Identify which cell holds the provided text, then report its [x, y] central coordinate. 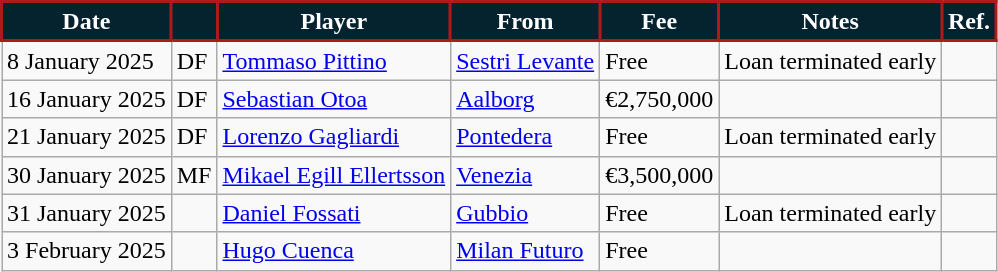
8 January 2025 [87, 60]
Daniel Fossati [334, 213]
€2,750,000 [660, 99]
3 February 2025 [87, 251]
Date [87, 22]
16 January 2025 [87, 99]
31 January 2025 [87, 213]
Lorenzo Gagliardi [334, 137]
Sestri Levante [526, 60]
Pontedera [526, 137]
Fee [660, 22]
30 January 2025 [87, 175]
Milan Futuro [526, 251]
Player [334, 22]
Gubbio [526, 213]
€3,500,000 [660, 175]
MF [194, 175]
Aalborg [526, 99]
21 January 2025 [87, 137]
Hugo Cuenca [334, 251]
Mikael Egill Ellertsson [334, 175]
From [526, 22]
Notes [830, 22]
Venezia [526, 175]
Tommaso Pittino [334, 60]
Sebastian Otoa [334, 99]
Ref. [970, 22]
